Extract the (x, y) coordinate from the center of the cell holding the provided text.  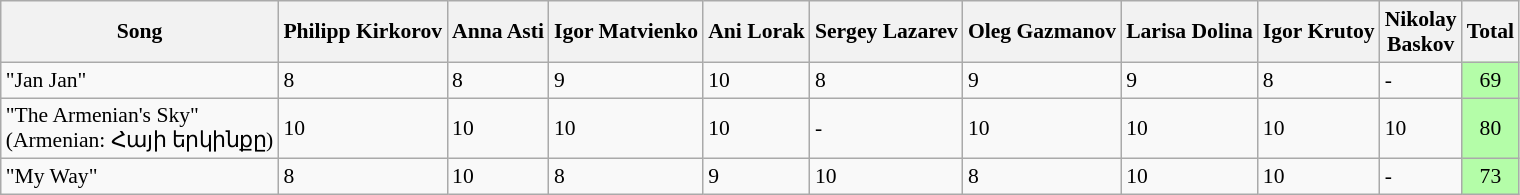
Larisa Dolina (1190, 32)
"My Way" (140, 177)
Sergey Lazarev (886, 32)
Total (1490, 32)
Anna Asti (498, 32)
"The Armenian's Sky"(Armenian: Հայի երկինքը) (140, 128)
69 (1490, 80)
Philipp Kirkorov (362, 32)
Igor Matvienko (626, 32)
Igor Krutoy (1319, 32)
"Jan Jan" (140, 80)
Ani Lorak (756, 32)
Song (140, 32)
Oleg Gazmanov (1042, 32)
73 (1490, 177)
NikolayBaskov (1421, 32)
80 (1490, 128)
